Determine the (X, Y) coordinate at the center of the cell enclosing the given text.  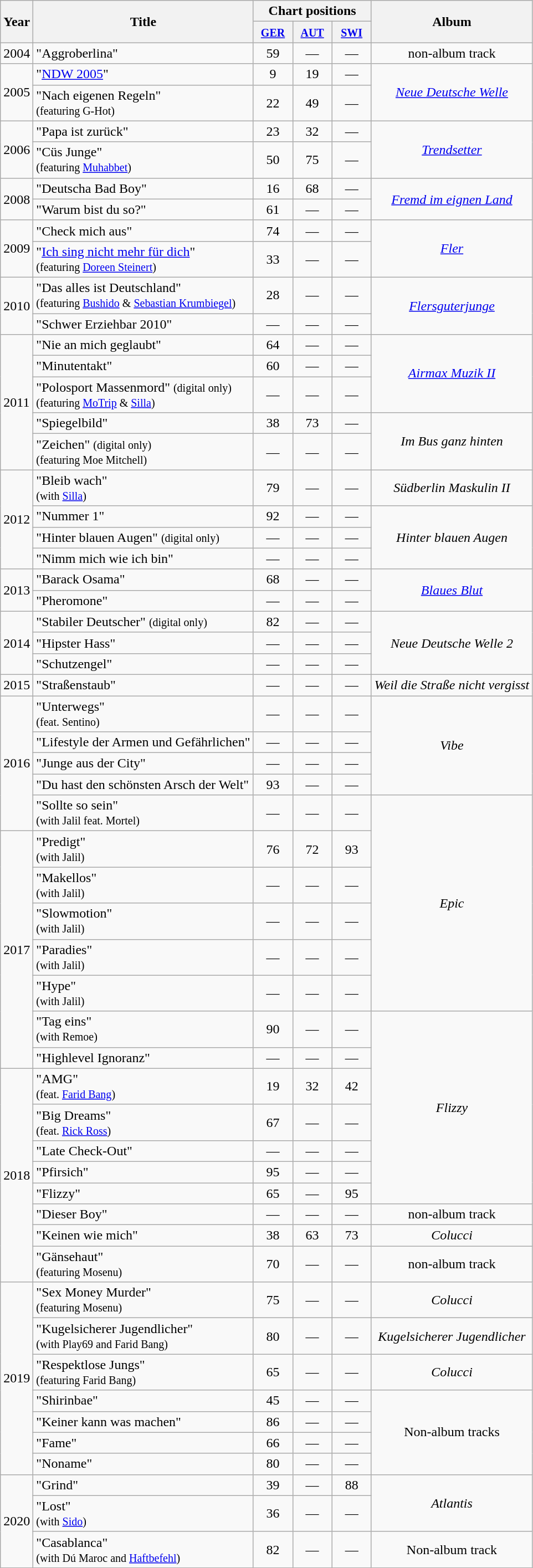
2011 (17, 402)
9 (273, 74)
86 (273, 1422)
Vibe (452, 746)
92 (273, 516)
"Fame" (143, 1443)
"Junge aus der City" (143, 763)
64 (273, 345)
16 (273, 188)
72 (312, 849)
Non-album tracks (452, 1432)
"Sollte so sein"(with Jalil feat. Mortel) (143, 813)
Kugelsicherer Jugendlicher (452, 1336)
2018 (17, 1175)
23 (273, 131)
SWI (351, 32)
"Nach eigenen Regeln"(featuring G-Hot) (143, 103)
"NDW 2005" (143, 74)
Hinter blauen Augen (452, 537)
"Hype"(with Jalil) (143, 993)
Blaues Blut (452, 590)
"Ich sing nicht mehr für dich"(featuring Doreen Steinert) (143, 259)
Non-album track (452, 1549)
61 (273, 209)
63 (312, 1236)
2012 (17, 520)
42 (351, 1086)
"Casablanca"(with Dú Maroc and Haftbefehl) (143, 1549)
66 (273, 1443)
Epic (452, 903)
2019 (17, 1379)
"Late Check-Out" (143, 1151)
Atlantis (452, 1503)
Flersguterjunge (452, 306)
60 (273, 366)
"Pfirsich" (143, 1172)
28 (273, 295)
"Slowmotion" (with Jalil) (143, 921)
2005 (17, 92)
"Sex Money Murder"(featuring Mosenu) (143, 1300)
2016 (17, 763)
2010 (17, 306)
2009 (17, 248)
76 (273, 849)
"Hipster Hass" (143, 643)
Neue Deutsche Welle 2 (452, 643)
Im Bus ganz hinten (452, 441)
"Schutzengel" (143, 664)
"Du hast den schönsten Arsch der Welt" (143, 785)
39 (273, 1485)
"Spiegelbild" (143, 423)
"Tag eins"(with Remoe) (143, 1029)
"Bleib wach" (with Silla) (143, 488)
Airmax Muzik II (452, 373)
"Barack Osama" (143, 580)
Fler (452, 248)
"Nimm mich wie ich bin" (143, 558)
2020 (17, 1521)
"Schwer Erziehbar 2010" (143, 324)
45 (273, 1401)
Neue Deutsche Welle (452, 92)
67 (273, 1123)
79 (273, 488)
"Deutscha Bad Boy" (143, 188)
"Lost"(with Sido) (143, 1514)
"Keiner kann was machen" (143, 1422)
"Grind" (143, 1485)
70 (273, 1264)
"Nummer 1" (143, 516)
22 (273, 103)
"Keinen wie mich" (143, 1236)
Album (452, 22)
"Respektlose Jungs"(featuring Farid Bang) (143, 1372)
"Das alles ist Deutschland"(featuring Bushido & Sebastian Krumbiegel) (143, 295)
2015 (17, 685)
2017 (17, 950)
49 (312, 103)
"AMG"(feat. Farid Bang) (143, 1086)
"Aggroberlina" (143, 53)
"Gänsehaut"(featuring Mosenu) (143, 1264)
"Pheromone" (143, 601)
"Minutentakt" (143, 366)
"Dieser Boy" (143, 1215)
"Polosport Massenmord" (digital only)(featuring MoTrip & Silla) (143, 394)
"Warum bist du so?" (143, 209)
Fremd im eignen Land (452, 199)
88 (351, 1485)
36 (273, 1514)
2004 (17, 53)
2008 (17, 199)
"Makellos"(with Jalil) (143, 885)
"Zeichen" (digital only)(featuring Moe Mitchell) (143, 452)
33 (273, 259)
"Straßenstaub" (143, 685)
2006 (17, 150)
Südberlin Maskulin II (452, 488)
"Big Dreams"(feat. Rick Ross) (143, 1123)
"Predigt"(with Jalil) (143, 849)
"Nie an mich geglaubt" (143, 345)
"Cüs Junge"(featuring Muhabbet) (143, 160)
90 (273, 1029)
"Check mich aus" (143, 230)
50 (273, 160)
GER (273, 32)
"Flizzy" (143, 1193)
2014 (17, 643)
59 (273, 53)
"Hinter blauen Augen" (digital only) (143, 537)
"Shirinbae" (143, 1401)
"Unterwegs" (feat. Sentino) (143, 714)
Weil die Straße nicht vergisst (452, 685)
"Stabiler Deutscher" (digital only) (143, 622)
"Noname" (143, 1464)
2013 (17, 590)
Chart positions (312, 11)
"Papa ist zurück" (143, 131)
"Paradies"(with Jalil) (143, 957)
Trendsetter (452, 150)
Year (17, 22)
"Highlevel Ignoranz" (143, 1058)
AUT (312, 32)
"Lifestyle der Armen und Gefährlichen" (143, 742)
74 (273, 230)
"Kugelsicherer Jugendlicher"(with Play69 and Farid Bang) (143, 1336)
Title (143, 22)
Flizzy (452, 1107)
